Search for the cell housing the specified text and yield its [X, Y] center coordinate. 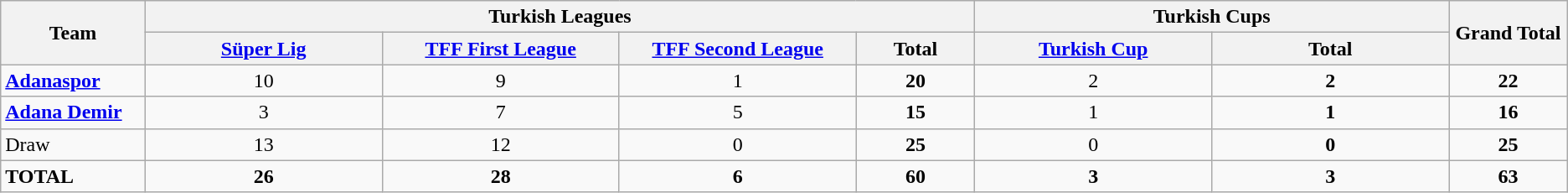
6 [737, 176]
TFF First League [501, 49]
5 [737, 112]
Adana Demir [73, 112]
15 [915, 112]
20 [915, 81]
63 [1509, 176]
Draw [73, 144]
22 [1509, 81]
Team [73, 33]
Turkish Cup [1094, 49]
26 [263, 176]
60 [915, 176]
TFF Second League [737, 49]
10 [263, 81]
Turkish Cups [1212, 17]
Grand Total [1509, 33]
28 [501, 176]
Süper Lig [263, 49]
16 [1509, 112]
9 [501, 81]
Turkish Leagues [560, 17]
13 [263, 144]
TOTAL [73, 176]
12 [501, 144]
Adanaspor [73, 81]
7 [501, 112]
